Scan for the cell matching the given text and deliver its [x, y] coordinate at center. 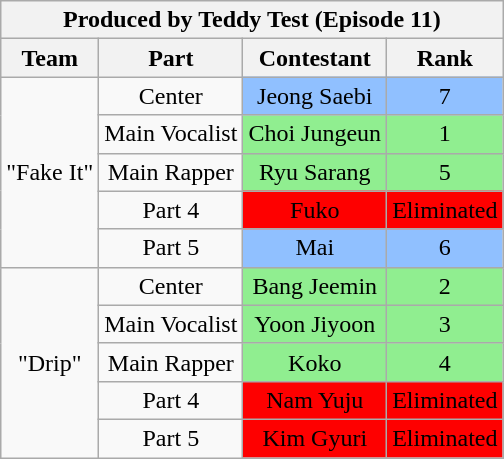
Choi Jungeun [315, 134]
"Fake It" [50, 172]
Part [171, 58]
Bang Jeemin [315, 286]
Kim Gyuri [315, 438]
"Drip" [50, 362]
4 [445, 362]
Fuko [315, 210]
1 [445, 134]
2 [445, 286]
3 [445, 324]
Rank [445, 58]
6 [445, 248]
Yoon Jiyoon [315, 324]
Jeong Saebi [315, 96]
Produced by Teddy Test (Episode 11) [252, 20]
Koko [315, 362]
Mai [315, 248]
Contestant [315, 58]
5 [445, 172]
Team [50, 58]
Nam Yuju [315, 400]
Ryu Sarang [315, 172]
7 [445, 96]
